Provide the [x, y] coordinate of the cell's center where the given text is located.  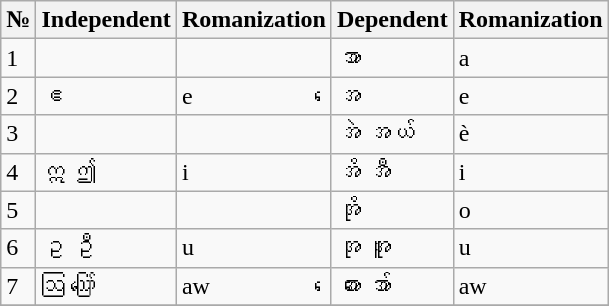
a [530, 58]
№ [18, 20]
ဧ [106, 96]
7 [18, 286]
2 [18, 96]
1 [18, 58]
ဩ ဪ [106, 286]
အာ [392, 58]
o [530, 210]
5 [18, 210]
4 [18, 172]
Dependent [392, 20]
အေ [392, 96]
အို [392, 210]
Independent [106, 20]
ဥ ဦ [106, 248]
အော အော် [392, 286]
အဲ အယ် [392, 134]
အိ အီ [392, 172]
အု အူ [392, 248]
è [530, 134]
6 [18, 248]
ဣ ဤ [106, 172]
3 [18, 134]
